From the cell containing the given text, extract its center point as (x, y) coordinate. 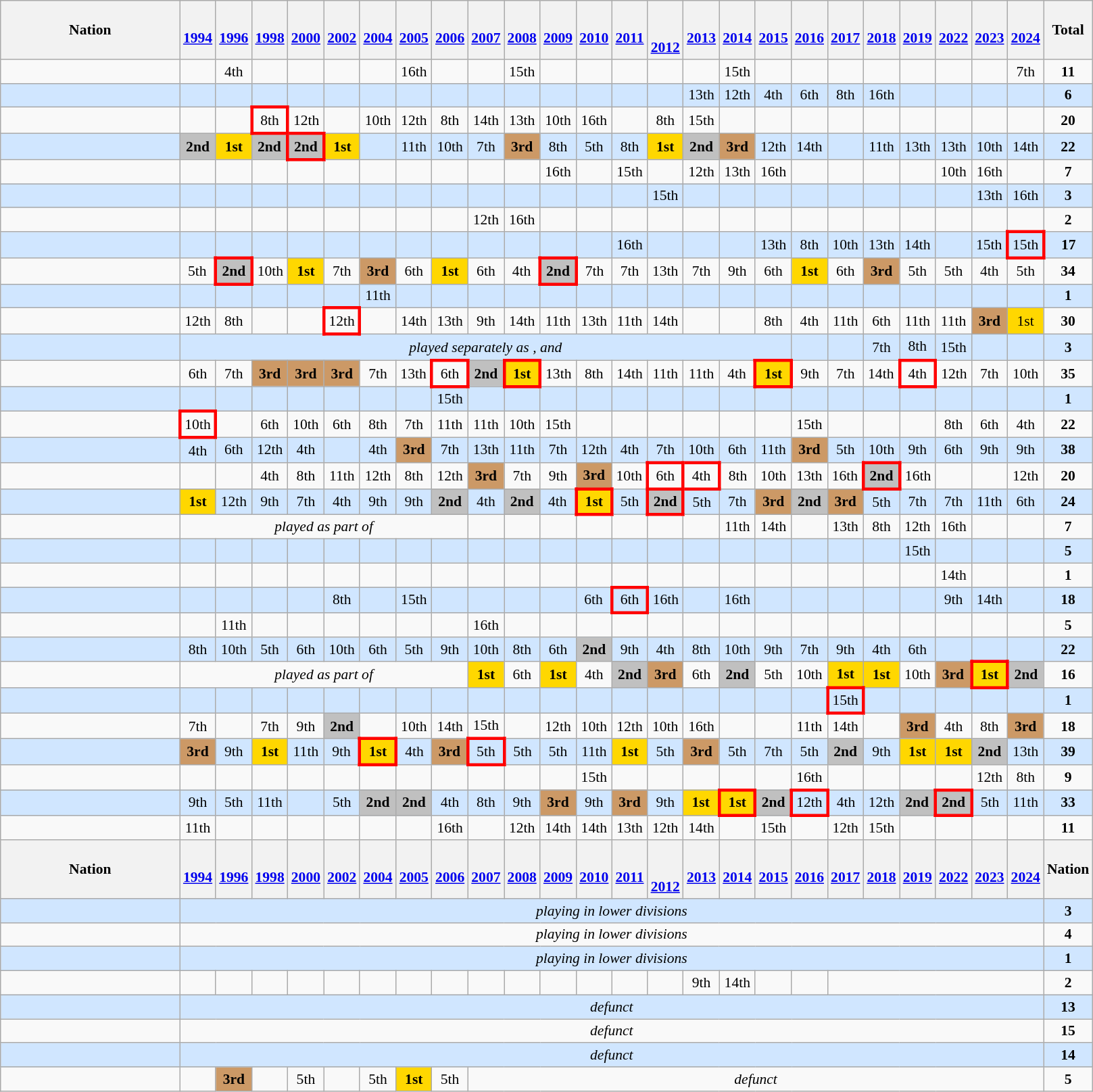
16 (1068, 674)
38 (1068, 450)
4 (1068, 935)
played separately as , and (485, 347)
34 (1068, 272)
14 (1068, 1056)
15 (1068, 1031)
9 (1068, 777)
39 (1068, 751)
13 (1068, 1007)
6 (1068, 95)
30 (1068, 322)
17 (1068, 245)
33 (1068, 803)
Total (1068, 30)
24 (1068, 501)
35 (1068, 373)
